Detect which cell encompasses the target text, then output its [x, y] center coordinate. 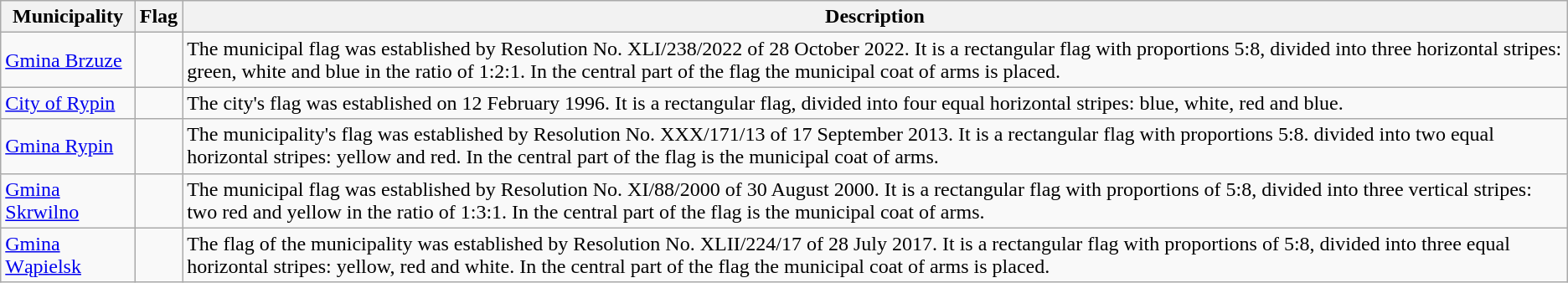
Flag [158, 17]
Description [875, 17]
Municipality [68, 17]
Gmina Skrwilno [68, 201]
Gmina Brzuze [68, 60]
The city's flag was established on 12 February 1996. It is a rectangular flag, divided into four equal horizontal stripes: blue, white, red and blue. [875, 103]
Gmina Rypin [68, 146]
City of Rypin [68, 103]
Gmina Wąpielsk [68, 255]
